Pinpoint the cell where the given text exists, returning its [x, y] midpoint coordinate. 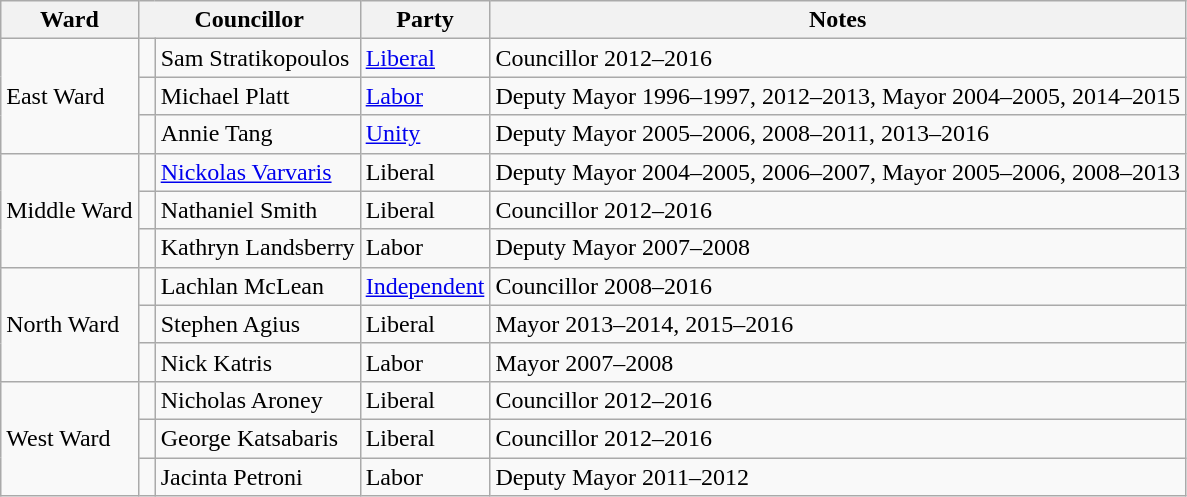
Jacinta Petroni [258, 477]
Deputy Mayor 2004–2005, 2006–2007, Mayor 2005–2006, 2008–2013 [838, 172]
Mayor 2007–2008 [838, 362]
George Katsabaris [258, 438]
East Ward [70, 96]
Councillor 2008–2016 [838, 286]
Deputy Mayor 2007–2008 [838, 248]
Party [425, 20]
Nick Katris [258, 362]
Mayor 2013–2014, 2015–2016 [838, 324]
Nickolas Varvaris [258, 172]
Lachlan McLean [258, 286]
Michael Platt [258, 96]
Deputy Mayor 1996–1997, 2012–2013, Mayor 2004–2005, 2014–2015 [838, 96]
Deputy Mayor 2011–2012 [838, 477]
Nathaniel Smith [258, 210]
Kathryn Landsberry [258, 248]
West Ward [70, 438]
Stephen Agius [258, 324]
Notes [838, 20]
Councillor [249, 20]
Ward [70, 20]
Unity [425, 134]
Sam Stratikopoulos [258, 58]
Deputy Mayor 2005–2006, 2008–2011, 2013–2016 [838, 134]
Annie Tang [258, 134]
Nicholas Aroney [258, 400]
Independent [425, 286]
Middle Ward [70, 210]
North Ward [70, 324]
